Determine the [X, Y] coordinate at the center of the cell enclosing the given text.  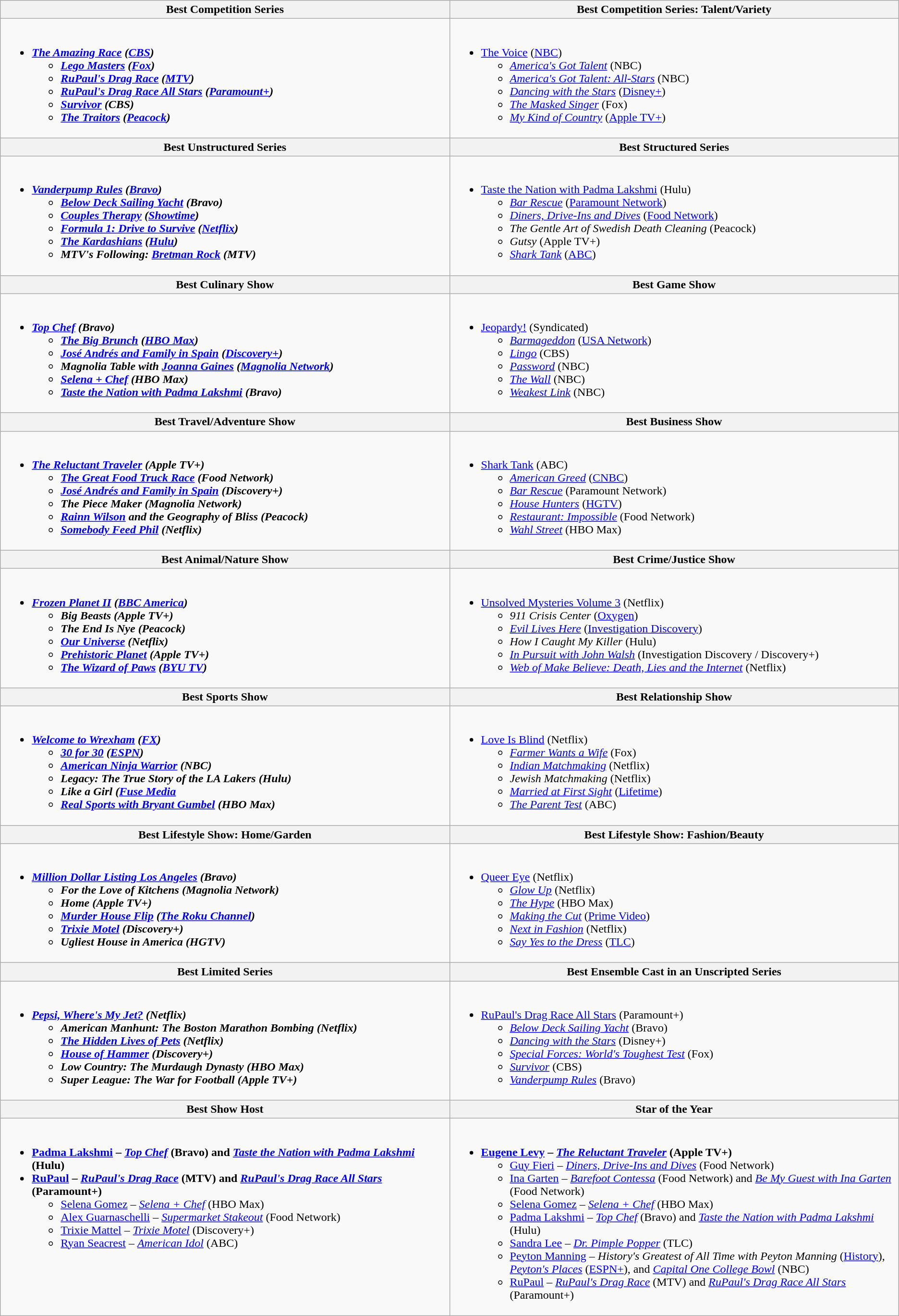
Best Animal/Nature Show [225, 559]
Best Relationship Show [674, 697]
The Amazing Race (CBS)Lego Masters (Fox)RuPaul's Drag Race (MTV)RuPaul's Drag Race All Stars (Paramount+)Survivor (CBS)The Traitors (Peacock) [225, 78]
Queer Eye (Netflix)Glow Up (Netflix)The Hype (HBO Max)Making the Cut (Prime Video)Next in Fashion (Netflix)Say Yes to the Dress (TLC) [674, 903]
Best Crime/Justice Show [674, 559]
Best Game Show [674, 284]
Star of the Year [674, 1109]
Best Unstructured Series [225, 147]
Best Competition Series [225, 10]
Best Sports Show [225, 697]
Best Culinary Show [225, 284]
Best Business Show [674, 422]
Best Structured Series [674, 147]
Shark Tank (ABC)American Greed (CNBC)Bar Rescue (Paramount Network)House Hunters (HGTV)Restaurant: Impossible (Food Network)Wahl Street (HBO Max) [674, 491]
Best Competition Series: Talent/Variety [674, 10]
Best Show Host [225, 1109]
Best Ensemble Cast in an Unscripted Series [674, 972]
Jeopardy! (Syndicated)Barmageddon (USA Network)Lingo (CBS)Password (NBC)The Wall (NBC)Weakest Link (NBC) [674, 353]
Best Lifestyle Show: Home/Garden [225, 835]
Best Lifestyle Show: Fashion/Beauty [674, 835]
Best Limited Series [225, 972]
Best Travel/Adventure Show [225, 422]
